Output the (x, y) coordinate of the center of the cell containing the given text.  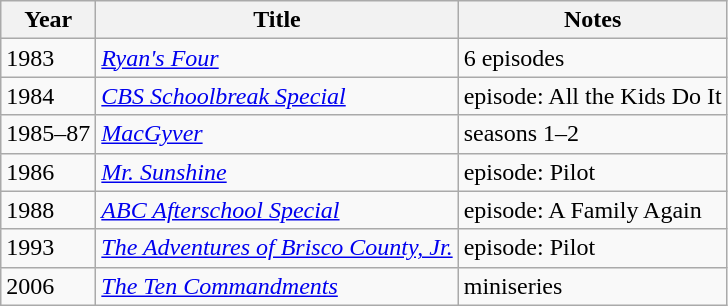
seasons 1–2 (592, 134)
episode: All the Kids Do It (592, 96)
2006 (48, 286)
Notes (592, 20)
1993 (48, 248)
miniseries (592, 286)
Mr. Sunshine (277, 172)
MacGyver (277, 134)
The Ten Commandments (277, 286)
1983 (48, 58)
6 episodes (592, 58)
1984 (48, 96)
Year (48, 20)
1985–87 (48, 134)
1988 (48, 210)
Ryan's Four (277, 58)
1986 (48, 172)
The Adventures of Brisco County, Jr. (277, 248)
ABC Afterschool Special (277, 210)
episode: A Family Again (592, 210)
CBS Schoolbreak Special (277, 96)
Title (277, 20)
